For the text-containing cell, return its midpoint in (X, Y) coordinate format. 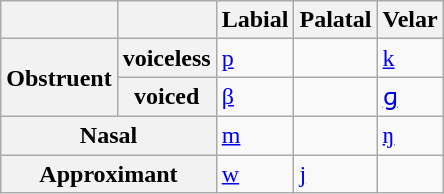
k (410, 58)
m (255, 135)
Labial (255, 20)
ŋ (410, 135)
p (255, 58)
ɡ (410, 97)
j (336, 173)
Palatal (336, 20)
Nasal (108, 135)
voiceless (166, 58)
Velar (410, 20)
β (255, 97)
w (255, 173)
Approximant (108, 173)
Obstruent (59, 78)
voiced (166, 97)
